Find where the given text appears and provide that cell's center as [x, y] coordinate. 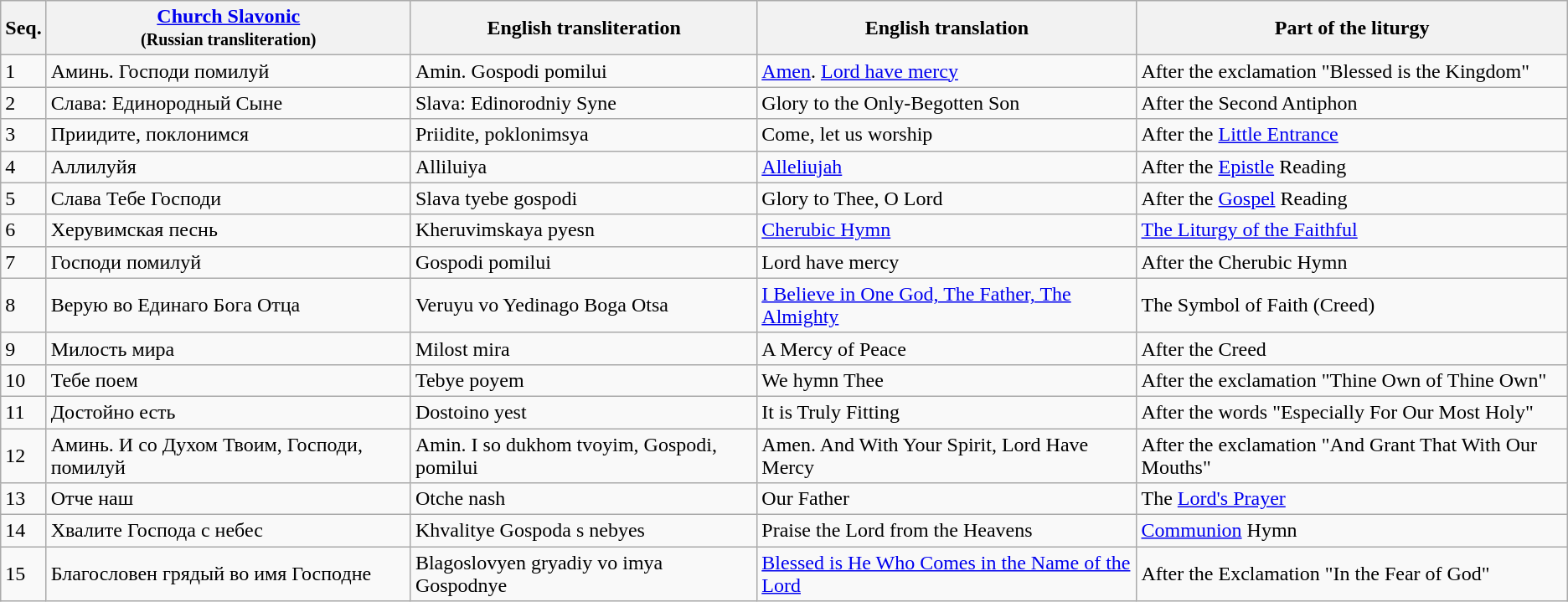
Lord have mercy [946, 262]
Amin. Gospodi pomilui [583, 71]
Alliluiya [583, 167]
Слава: Единородный Сыне [228, 103]
Our Father [946, 499]
Come, let us worship [946, 135]
Тебе поем [228, 380]
The Lord's Prayer [1352, 499]
After the exclamation "Blessed is the Kingdom" [1352, 71]
After the exclamation "Thine Own of Thine Own" [1352, 380]
Slava: Edinorodniy Syne [583, 103]
I Believe in One God, The Father, The Almighty [946, 305]
After the Cherubic Hymn [1352, 262]
After the Creed [1352, 348]
5 [23, 198]
Blagoslovyen gryadiy vo imya Gospodnye [583, 574]
Milost mira [583, 348]
Благословен грядый во имя Господне [228, 574]
Seq. [23, 28]
English transliteration [583, 28]
Otche nash [583, 499]
After the Epistle Reading [1352, 167]
Priidite, poklonimsya [583, 135]
15 [23, 574]
10 [23, 380]
7 [23, 262]
After the Gospel Reading [1352, 198]
Slava tyebe gospodi [583, 198]
Аминь. Господи помилуй [228, 71]
After the Little Entrance [1352, 135]
Аминь. И со Духом Твоим, Господи, помилуй [228, 455]
Херувимская песнь [228, 230]
The Liturgy of the Faithful [1352, 230]
Veruyu vo Yedinago Boga Otsa [583, 305]
Приидите, поклонимся [228, 135]
Alleliujah [946, 167]
Khvalitye Gospoda s nebyes [583, 531]
Amen. And With Your Spirit, Lord Have Mercy [946, 455]
After the Exclamation "In the Fear of God" [1352, 574]
Blessed is He Who Comes in the Name of the Lord [946, 574]
Отче наш [228, 499]
Аллилуйя [228, 167]
After the exclamation "And Grant That With Our Mouths" [1352, 455]
Tebye poyem [583, 380]
After the words "Especially For Our Most Holy" [1352, 412]
9 [23, 348]
Glory to the Only-Begotten Son [946, 103]
After the Second Antiphon [1352, 103]
We hymn Thee [946, 380]
Church Slavonic(Russian transliteration) [228, 28]
Dostoino yest [583, 412]
Хвалите Господа с небес [228, 531]
Amin. I so dukhom tvoyim, Gospodi, pomilui [583, 455]
A Mercy of Peace [946, 348]
Glory to Thee, O Lord [946, 198]
Kheruvimskaya pyesn [583, 230]
Верую во Единаго Бога Отца [228, 305]
The Symbol of Faith (Creed) [1352, 305]
14 [23, 531]
Amen. Lord have mercy [946, 71]
11 [23, 412]
1 [23, 71]
It is Truly Fitting [946, 412]
8 [23, 305]
Слава Тебе Господи [228, 198]
Достойно есть [228, 412]
Милость мира [228, 348]
Cherubic Hymn [946, 230]
13 [23, 499]
Gospodi pomilui [583, 262]
6 [23, 230]
English translation [946, 28]
4 [23, 167]
12 [23, 455]
Господи помилуй [228, 262]
Communion Hymn [1352, 531]
Part of the liturgy [1352, 28]
Praise the Lord from the Heavens [946, 531]
2 [23, 103]
3 [23, 135]
